Output the (x, y) coordinate of the center of the cell containing the given text.  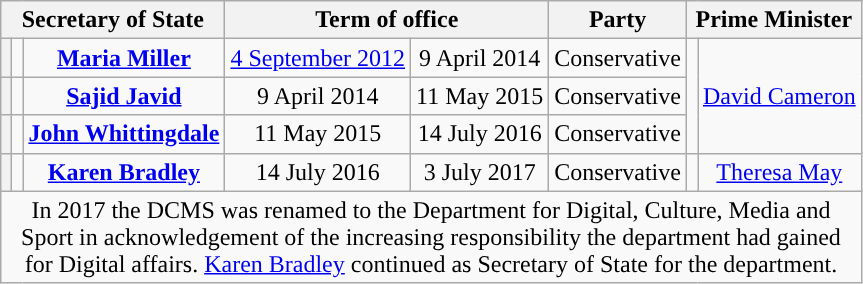
Maria Miller (124, 58)
Prime Minister (774, 20)
John Whittingdale (124, 134)
David Cameron (780, 96)
Party (618, 20)
Theresa May (780, 172)
4 September 2012 (318, 58)
Sajid Javid (124, 96)
Karen Bradley (124, 172)
3 July 2017 (480, 172)
Secretary of State (113, 20)
Term of office (387, 20)
